Provide the [x, y] coordinate of the cell's center where the given text is located.  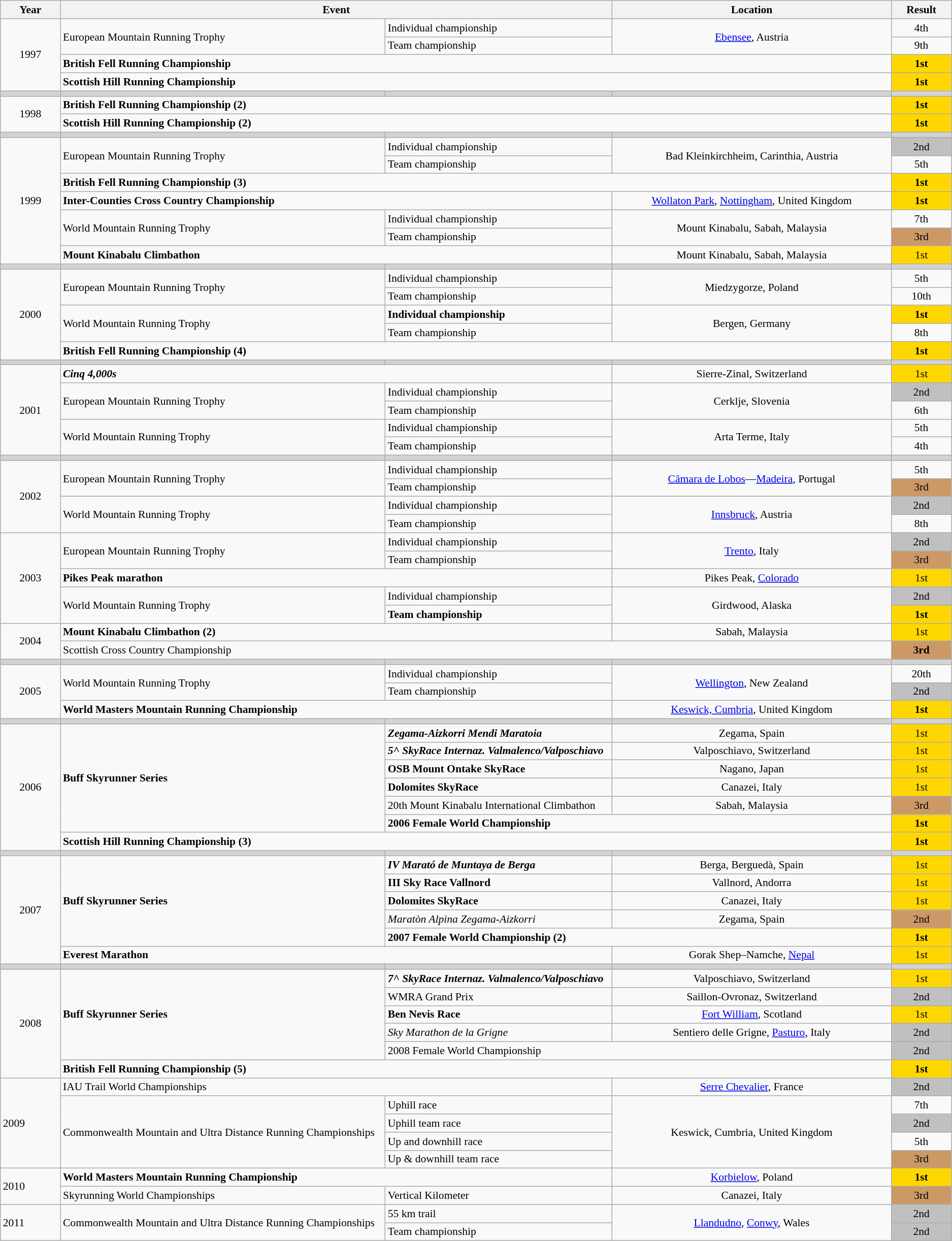
Cinq 4,000s [336, 374]
Zegama-Aizkorri Mendi Maratoia [499, 733]
Innsbruck, Austria [751, 515]
Event [336, 10]
Wellington, New Zealand [751, 682]
2008 Female World Championship [639, 1051]
2007 [30, 910]
Korbielow, Poland [751, 1178]
Year [30, 10]
Wollaton Park, Nottingham, United Kingdom [751, 201]
Fort William, Scotland [751, 1015]
British Fell Running Championship (2) [476, 105]
Scottish Cross Country Championship [476, 650]
Result [922, 10]
Cerklje, Slovenia [751, 401]
Miedzygorze, Poland [751, 287]
2006 [30, 787]
Sentiero delle Grigne, Pasturo, Italy [751, 1033]
British Fell Running Championship (3) [476, 183]
Uphill team race [499, 1123]
III Sky Race Vallnord [499, 883]
British Fell Running Championship (4) [476, 351]
Mount Kinabalu Climbathon (2) [336, 632]
Saillon-Ovronaz, Switzerland [751, 997]
7^ SkyRace Internaz. Valmalenco/Valposchiavo [499, 978]
Gorak Shep–Namche, Nepal [751, 955]
British Fell Running Championship [476, 64]
2009 [30, 1123]
Vallnord, Andorra [751, 883]
Ebensee, Austria [751, 37]
Berga, Berguedà, Spain [751, 865]
Vertical Kilometer [499, 1196]
Up & downhill team race [499, 1159]
2002 [30, 497]
2006 Female World Championship [639, 824]
Skyrunning World Championships [223, 1196]
WMRA Grand Prix [499, 997]
Nagano, Japan [751, 769]
Bad Kleinkirchheim, Carinthia, Austria [751, 155]
2004 [30, 641]
2001 [30, 410]
2010 [30, 1186]
2000 [30, 314]
2003 [30, 578]
5^ SkyRace Internaz. Valmalenco/Valposchiavo [499, 751]
Pikes Peak, Colorado [751, 578]
Scottish Hill Running Championship [476, 82]
Sky Marathon de la Grigne [499, 1033]
2007 Female World Championship (2) [639, 937]
Scottish Hill Running Championship (3) [476, 842]
Serre Chevalier, France [751, 1087]
Up and downhill race [499, 1141]
IV Marató de Muntaya de Berga [499, 865]
British Fell Running Championship (5) [476, 1069]
Pikes Peak marathon [336, 578]
9th [922, 46]
Scottish Hill Running Championship (2) [476, 123]
2008 [30, 1024]
Bergen, Germany [751, 324]
1997 [30, 55]
IAU Trail World Championships [336, 1087]
Uphill race [499, 1105]
20th [922, 674]
Ben Nevis Race [499, 1015]
Trento, Italy [751, 550]
55 km trail [499, 1214]
Location [751, 10]
2011 [30, 1223]
2005 [30, 692]
Everest Marathon [336, 955]
Câmara de Lobos—Madeira, Portugal [751, 478]
Arta Terme, Italy [751, 437]
Sierre-Zinal, Switzerland [751, 374]
6th [922, 410]
OSB Mount Ontake SkyRace [499, 769]
Inter-Counties Cross Country Championship [336, 201]
10th [922, 297]
1999 [30, 201]
Maratòn Alpina Zegama-Aizkorri [499, 919]
Llandudno, Conwy, Wales [751, 1223]
20th Mount Kinabalu International Climbathon [499, 805]
Mount Kinabalu Climbathon [336, 255]
Girdwood, Alaska [751, 605]
1998 [30, 114]
